Pinpoint the cell where the given text exists, returning its [x, y] midpoint coordinate. 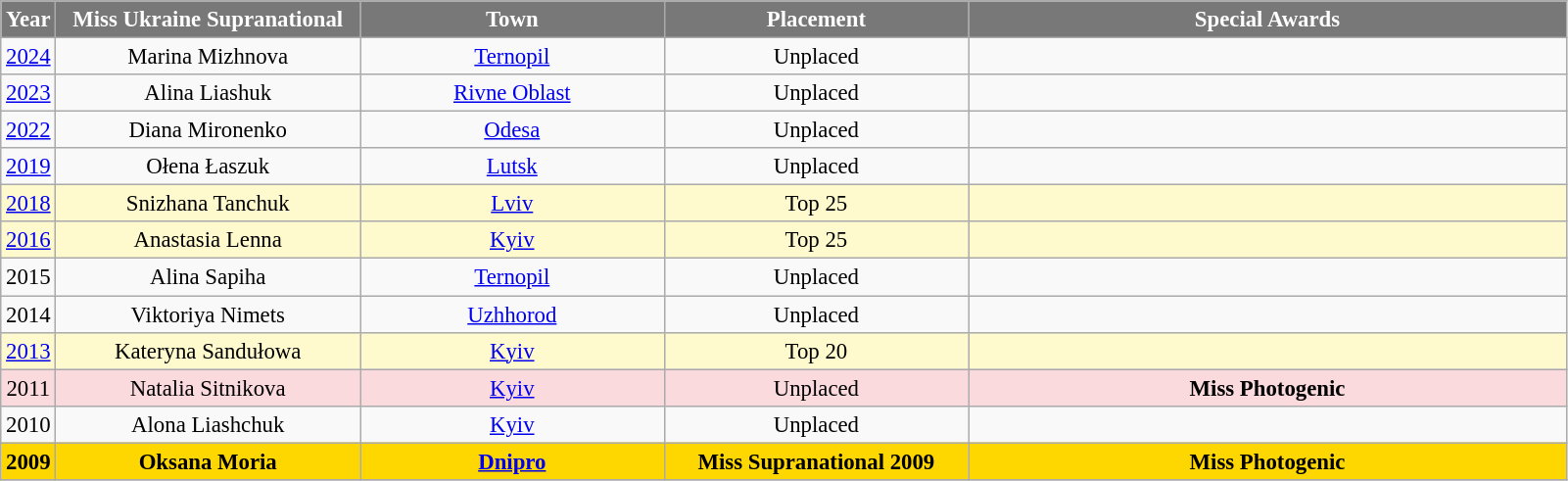
Anastasia Lenna [208, 240]
2016 [28, 240]
2019 [28, 167]
Year [28, 20]
Oksana Moria [208, 461]
2010 [28, 424]
Alina Sapiha [208, 277]
2018 [28, 204]
Lviv [513, 204]
2013 [28, 351]
Snizhana Tanchuk [208, 204]
Diana Mironenko [208, 130]
2014 [28, 314]
Special Awards [1267, 20]
2024 [28, 57]
Alina Liashuk [208, 93]
Rivne Oblast [513, 93]
Miss Supranational 2009 [817, 461]
2023 [28, 93]
Alona Liashchuk [208, 424]
Town [513, 20]
Marina Mizhnova [208, 57]
Odesa [513, 130]
Kateryna Sandułowa [208, 351]
Placement [817, 20]
Miss Ukraine Supranational [208, 20]
Natalia Sitnikova [208, 388]
Uzhhorod [513, 314]
2015 [28, 277]
Ołena Łaszuk [208, 167]
Top 20 [817, 351]
2011 [28, 388]
Lutsk [513, 167]
2022 [28, 130]
Viktoriya Nimets [208, 314]
Dnipro [513, 461]
2009 [28, 461]
